Pinpoint the cell where the given text exists, returning its [x, y] midpoint coordinate. 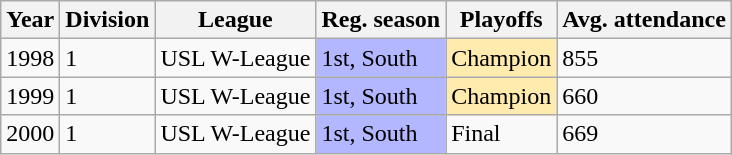
Year [30, 20]
1999 [30, 96]
2000 [30, 134]
Division [108, 20]
669 [644, 134]
Final [502, 134]
Playoffs [502, 20]
1998 [30, 58]
660 [644, 96]
Reg. season [381, 20]
League [236, 20]
Avg. attendance [644, 20]
855 [644, 58]
